Scan for the cell matching the given text and deliver its (X, Y) coordinate at center. 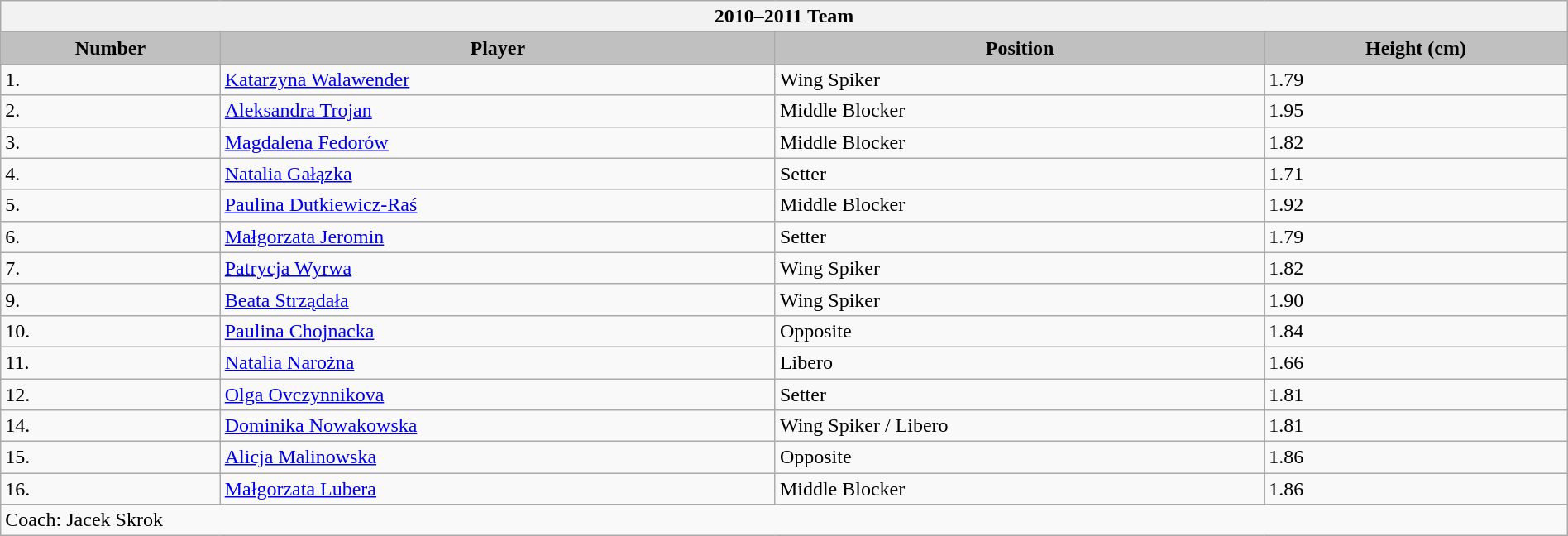
16. (111, 489)
9. (111, 299)
Alicja Malinowska (498, 457)
Height (cm) (1416, 48)
Number (111, 48)
3. (111, 142)
Patrycja Wyrwa (498, 268)
11. (111, 362)
2010–2011 Team (784, 17)
Position (1019, 48)
Wing Spiker / Libero (1019, 426)
Libero (1019, 362)
Natalia Narożna (498, 362)
4. (111, 174)
5. (111, 205)
Paulina Dutkiewicz-Raś (498, 205)
Paulina Chojnacka (498, 331)
Katarzyna Walawender (498, 79)
1.84 (1416, 331)
1.92 (1416, 205)
Aleksandra Trojan (498, 111)
14. (111, 426)
1.90 (1416, 299)
Olga Ovczynnikova (498, 395)
Magdalena Fedorów (498, 142)
Beata Strządała (498, 299)
15. (111, 457)
Player (498, 48)
2. (111, 111)
10. (111, 331)
6. (111, 237)
Małgorzata Lubera (498, 489)
1.66 (1416, 362)
Małgorzata Jeromin (498, 237)
Dominika Nowakowska (498, 426)
12. (111, 395)
Natalia Gałązka (498, 174)
1. (111, 79)
Coach: Jacek Skrok (784, 520)
7. (111, 268)
1.95 (1416, 111)
1.71 (1416, 174)
